Locate the cell with the specified text and output its (x, y) center coordinate. 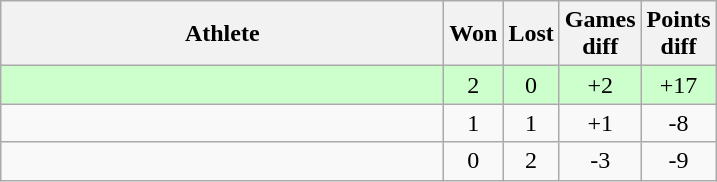
Pointsdiff (678, 34)
+2 (600, 85)
Lost (531, 34)
Gamesdiff (600, 34)
Won (474, 34)
+1 (600, 123)
-8 (678, 123)
Athlete (222, 34)
-9 (678, 161)
-3 (600, 161)
+17 (678, 85)
